Extract the (X, Y) coordinate from the center of the cell holding the provided text.  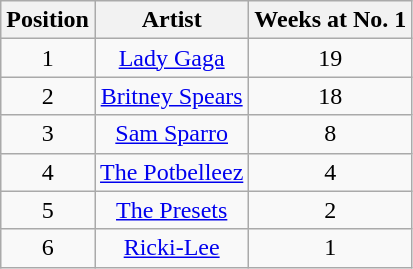
19 (330, 58)
The Potbelleez (171, 172)
Sam Sparro (171, 134)
6 (48, 248)
5 (48, 210)
Britney Spears (171, 96)
The Presets (171, 210)
Ricki-Lee (171, 248)
Position (48, 20)
3 (48, 134)
Artist (171, 20)
Weeks at No. 1 (330, 20)
8 (330, 134)
18 (330, 96)
Lady Gaga (171, 58)
